Capture the cell that displays the provided text and extract its [X, Y] central coordinate. 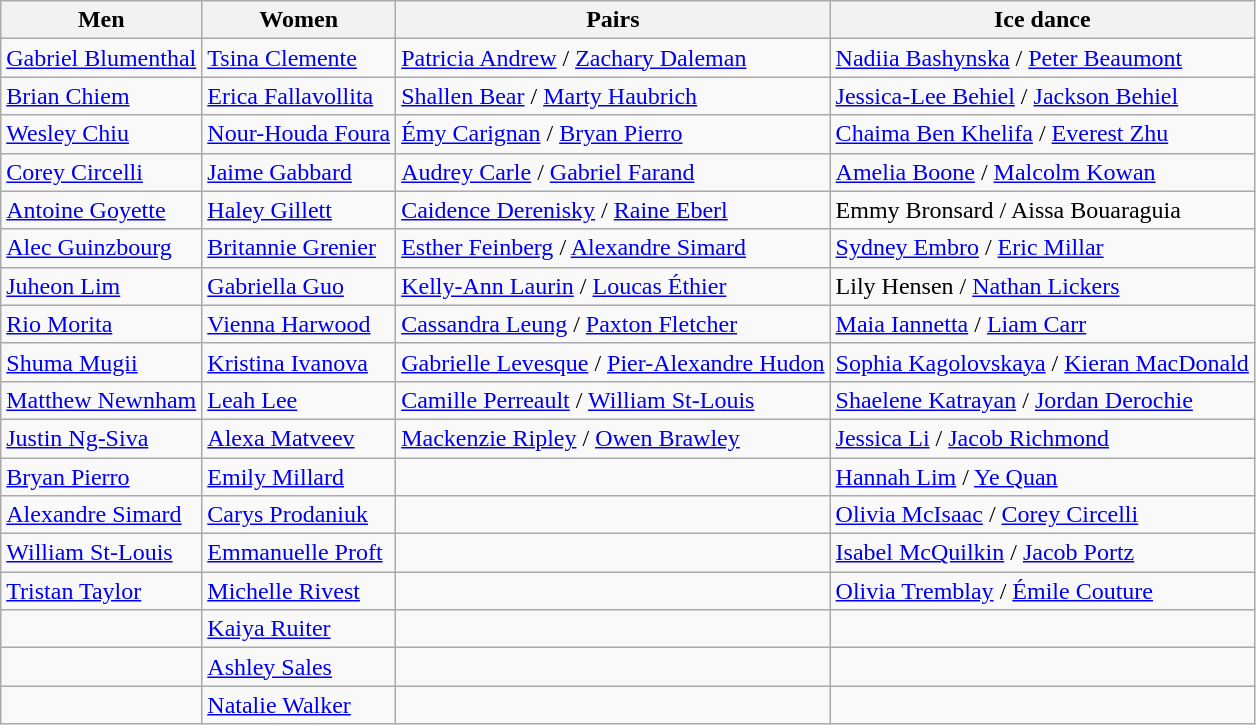
Wesley Chiu [102, 134]
Gabriella Guo [299, 286]
Leah Lee [299, 400]
Maia Iannetta / Liam Carr [1042, 324]
Kelly-Ann Laurin / Loucas Éthier [613, 286]
Esther Feinberg / Alexandre Simard [613, 248]
Tristan Taylor [102, 591]
Chaima Ben Khelifa / Everest Zhu [1042, 134]
Audrey Carle / Gabriel Farand [613, 172]
Shaelene Katrayan / Jordan Derochie [1042, 400]
William St-Louis [102, 553]
Nour-Houda Foura [299, 134]
Sophia Kagolovskaya / Kieran MacDonald [1042, 362]
Carys Prodaniuk [299, 515]
Jaime Gabbard [299, 172]
Natalie Walker [299, 705]
Antoine Goyette [102, 210]
Matthew Newnham [102, 400]
Patricia Andrew / Zachary Daleman [613, 58]
Cassandra Leung / Paxton Fletcher [613, 324]
Kristina Ivanova [299, 362]
Tsina Clemente [299, 58]
Émy Carignan / Bryan Pierro [613, 134]
Emmanuelle Proft [299, 553]
Jessica Li / Jacob Richmond [1042, 438]
Emmy Bronsard / Aissa Bouaraguia [1042, 210]
Mackenzie Ripley / Owen Brawley [613, 438]
Sydney Embro / Eric Millar [1042, 248]
Jessica-Lee Behiel / Jackson Behiel [1042, 96]
Britannie Grenier [299, 248]
Justin Ng-Siva [102, 438]
Brian Chiem [102, 96]
Emily Millard [299, 477]
Nadiia Bashynska / Peter Beaumont [1042, 58]
Corey Circelli [102, 172]
Alexa Matveev [299, 438]
Pairs [613, 20]
Gabriel Blumenthal [102, 58]
Haley Gillett [299, 210]
Vienna Harwood [299, 324]
Women [299, 20]
Amelia Boone / Malcolm Kowan [1042, 172]
Hannah Lim / Ye Quan [1042, 477]
Gabrielle Levesque / Pier-Alexandre Hudon [613, 362]
Alexandre Simard [102, 515]
Isabel McQuilkin / Jacob Portz [1042, 553]
Rio Morita [102, 324]
Ashley Sales [299, 667]
Juheon Lim [102, 286]
Olivia Tremblay / Émile Couture [1042, 591]
Olivia McIsaac / Corey Circelli [1042, 515]
Lily Hensen / Nathan Lickers [1042, 286]
Ice dance [1042, 20]
Alec Guinzbourg [102, 248]
Shuma Mugii [102, 362]
Men [102, 20]
Erica Fallavollita [299, 96]
Camille Perreault / William St-Louis [613, 400]
Michelle Rivest [299, 591]
Shallen Bear / Marty Haubrich [613, 96]
Caidence Derenisky / Raine Eberl [613, 210]
Kaiya Ruiter [299, 629]
Bryan Pierro [102, 477]
